Pinpoint the cell where the given text exists, returning its (X, Y) midpoint coordinate. 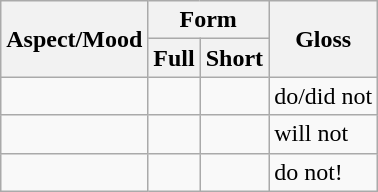
Form (208, 20)
Gloss (324, 39)
Full (174, 58)
do/did not (324, 96)
Aspect/Mood (74, 39)
will not (324, 134)
Short (234, 58)
do not! (324, 172)
